Detect which cell encompasses the target text, then output its [x, y] center coordinate. 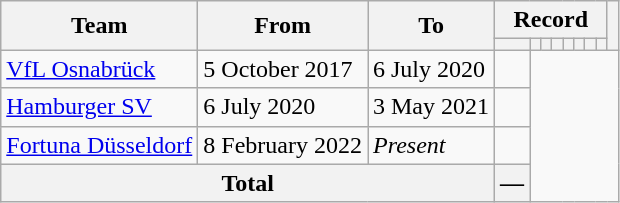
VfL Osnabrück [100, 69]
Fortuna Düsseldorf [100, 145]
8 February 2022 [283, 145]
From [283, 26]
3 May 2021 [432, 107]
Total [248, 183]
Team [100, 26]
5 October 2017 [283, 69]
Record [551, 20]
— [512, 183]
Hamburger SV [100, 107]
To [432, 26]
Present [432, 145]
